Locate the cell with the specified text and output its [x, y] center coordinate. 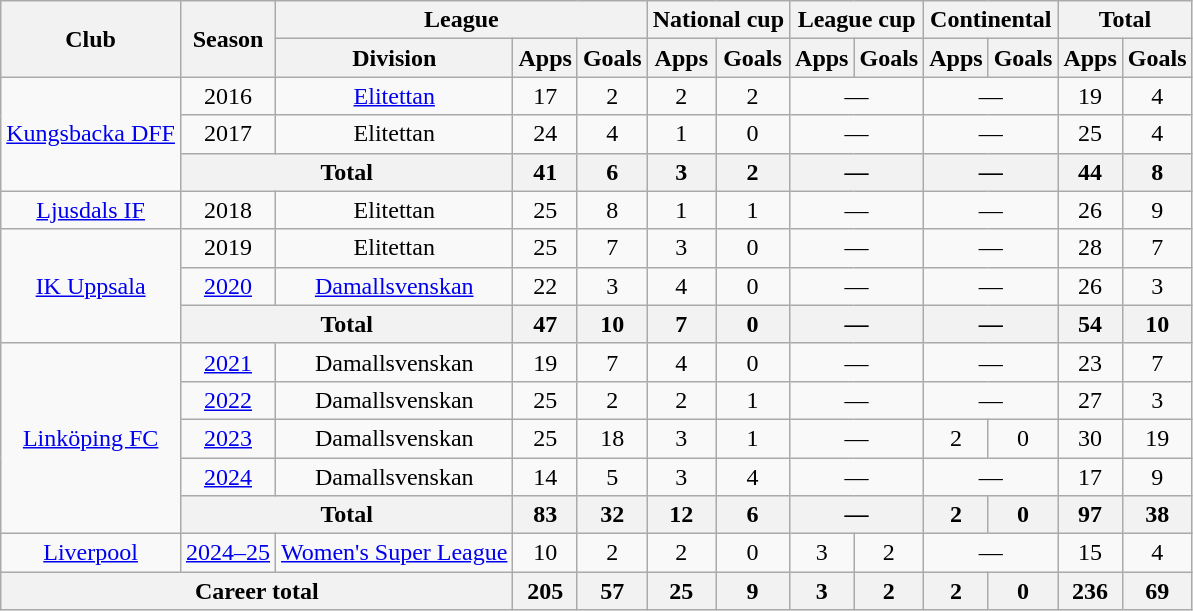
Kungsbacka DFF [91, 134]
41 [545, 172]
IK Uppsala [91, 286]
30 [1090, 438]
Division [394, 58]
32 [612, 515]
22 [545, 286]
14 [545, 477]
Linköping FC [91, 438]
54 [1090, 324]
Women's Super League [394, 553]
236 [1090, 591]
Club [91, 39]
2020 [228, 286]
2018 [228, 210]
Continental [991, 20]
2023 [228, 438]
97 [1090, 515]
Career total [257, 591]
National cup [718, 20]
83 [545, 515]
League cup [857, 20]
24 [545, 134]
15 [1090, 553]
Ljusdals IF [91, 210]
2016 [228, 96]
2024 [228, 477]
5 [612, 477]
2024–25 [228, 553]
28 [1090, 248]
12 [681, 515]
2019 [228, 248]
38 [1157, 515]
2017 [228, 134]
18 [612, 438]
69 [1157, 591]
2022 [228, 400]
205 [545, 591]
57 [612, 591]
27 [1090, 400]
Season [228, 39]
44 [1090, 172]
23 [1090, 362]
Liverpool [91, 553]
2021 [228, 362]
47 [545, 324]
League [462, 20]
